Detect which cell encompasses the target text, then output its (X, Y) center coordinate. 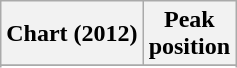
Peakposition (189, 34)
Chart (2012) (72, 34)
